Search for the cell housing the specified text and yield its (x, y) center coordinate. 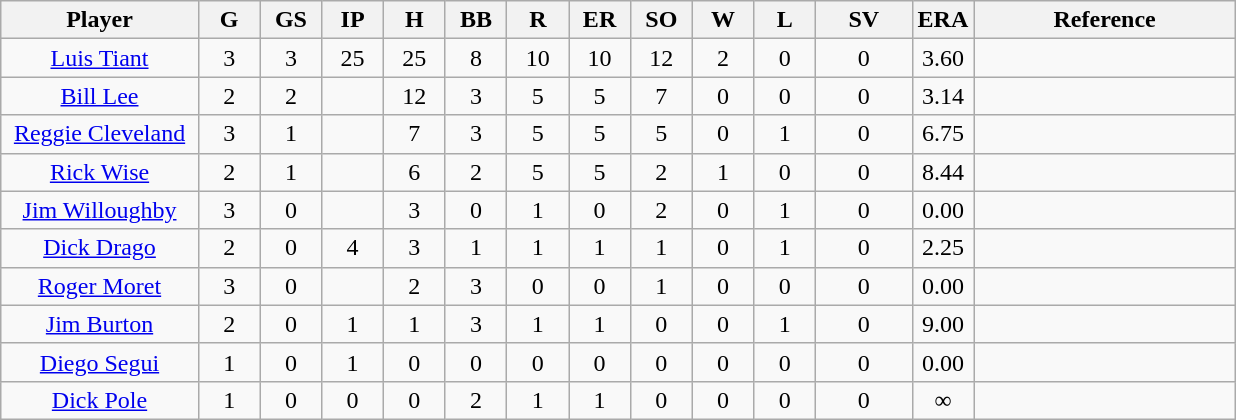
ERA (943, 20)
Reference (1105, 20)
Rick Wise (100, 172)
9.00 (943, 324)
W (723, 20)
Diego Segui (100, 362)
8 (476, 58)
Reggie Cleveland (100, 134)
Dick Drago (100, 248)
Luis Tiant (100, 58)
Dick Pole (100, 400)
6 (414, 172)
H (414, 20)
Bill Lee (100, 96)
SV (864, 20)
L (785, 20)
G (229, 20)
3.60 (943, 58)
ER (600, 20)
GS (291, 20)
8.44 (943, 172)
∞ (943, 400)
Jim Willoughby (100, 210)
Player (100, 20)
2.25 (943, 248)
Roger Moret (100, 286)
Jim Burton (100, 324)
3.14 (943, 96)
R (538, 20)
4 (353, 248)
SO (661, 20)
BB (476, 20)
IP (353, 20)
6.75 (943, 134)
